Detect which cell encompasses the target text, then output its (x, y) center coordinate. 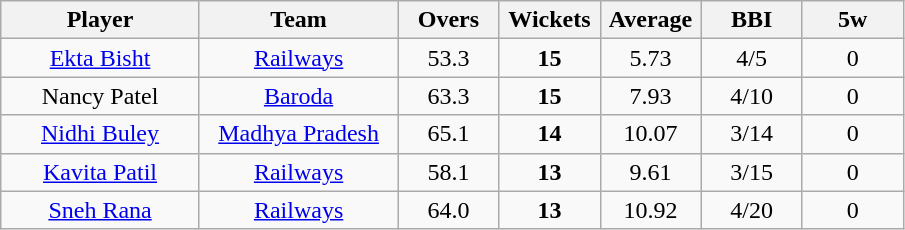
10.07 (650, 134)
Overs (448, 20)
Average (650, 20)
BBI (752, 20)
14 (550, 134)
63.3 (448, 96)
Madhya Pradesh (298, 134)
Player (100, 20)
Baroda (298, 96)
4/10 (752, 96)
Nancy Patel (100, 96)
7.93 (650, 96)
53.3 (448, 58)
3/14 (752, 134)
Team (298, 20)
Nidhi Buley (100, 134)
Kavita Patil (100, 172)
5w (852, 20)
64.0 (448, 210)
5.73 (650, 58)
9.61 (650, 172)
58.1 (448, 172)
4/20 (752, 210)
10.92 (650, 210)
4/5 (752, 58)
Wickets (550, 20)
3/15 (752, 172)
Sneh Rana (100, 210)
65.1 (448, 134)
Ekta Bisht (100, 58)
